Determine the (X, Y) coordinate at the center of the cell enclosing the given text.  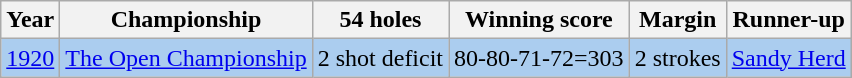
Margin (678, 20)
1920 (30, 58)
2 strokes (678, 58)
80-80-71-72=303 (540, 58)
Sandy Herd (788, 58)
The Open Championship (186, 58)
Runner-up (788, 20)
Winning score (540, 20)
Championship (186, 20)
2 shot deficit (380, 58)
Year (30, 20)
54 holes (380, 20)
